Determine the [x, y] coordinate at the center of the cell enclosing the given text.  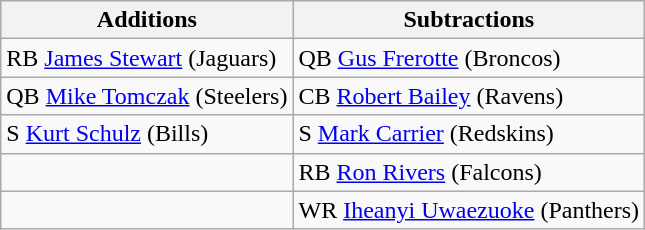
Additions [147, 20]
QB Mike Tomczak (Steelers) [147, 96]
QB Gus Frerotte (Broncos) [469, 58]
Subtractions [469, 20]
RB James Stewart (Jaguars) [147, 58]
S Kurt Schulz (Bills) [147, 134]
S Mark Carrier (Redskins) [469, 134]
RB Ron Rivers (Falcons) [469, 172]
WR Iheanyi Uwaezuoke (Panthers) [469, 210]
CB Robert Bailey (Ravens) [469, 96]
